Detect which cell encompasses the target text, then output its (x, y) center coordinate. 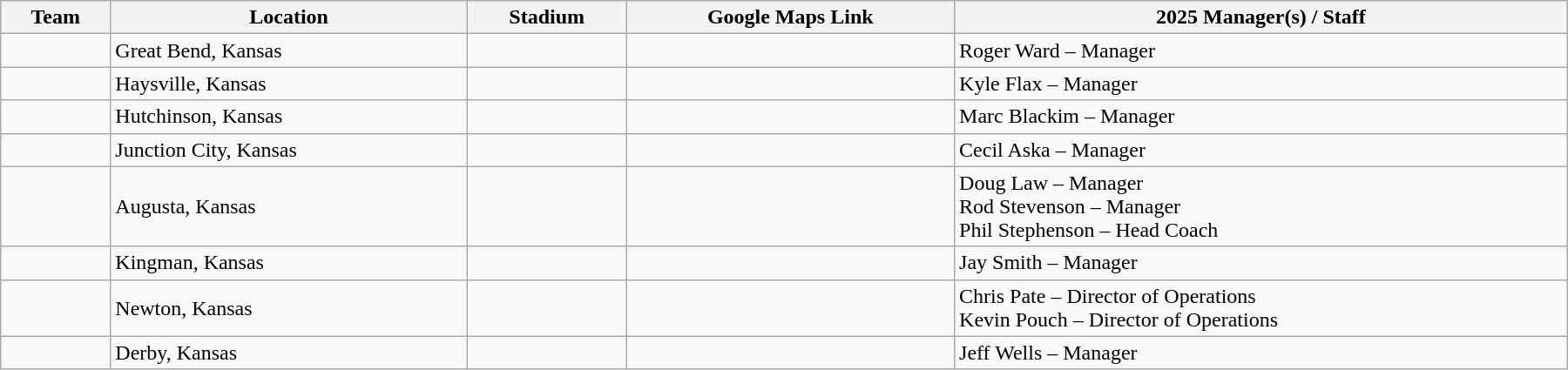
Roger Ward – Manager (1261, 50)
Kingman, Kansas (289, 263)
Stadium (546, 17)
Augusta, Kansas (289, 206)
Jay Smith – Manager (1261, 263)
Doug Law – ManagerRod Stevenson – ManagerPhil Stephenson – Head Coach (1261, 206)
Derby, Kansas (289, 353)
Marc Blackim – Manager (1261, 117)
Location (289, 17)
Team (56, 17)
Newton, Kansas (289, 308)
2025 Manager(s) / Staff (1261, 17)
Chris Pate – Director of OperationsKevin Pouch – Director of Operations (1261, 308)
Google Maps Link (791, 17)
Junction City, Kansas (289, 150)
Haysville, Kansas (289, 84)
Jeff Wells – Manager (1261, 353)
Cecil Aska – Manager (1261, 150)
Kyle Flax – Manager (1261, 84)
Hutchinson, Kansas (289, 117)
Great Bend, Kansas (289, 50)
